Search for the cell housing the specified text and yield its (x, y) center coordinate. 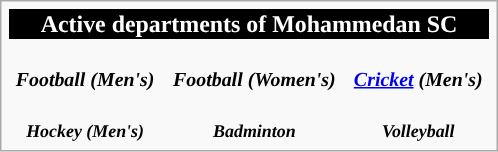
Hockey (Men's) (84, 119)
Active departments of Mohammedan SC (248, 23)
Football (Women's) (254, 66)
Football (Men's) (84, 66)
Cricket (Men's) (418, 66)
Volleyball (418, 119)
Badminton (254, 119)
